Search for the cell housing the specified text and yield its (X, Y) center coordinate. 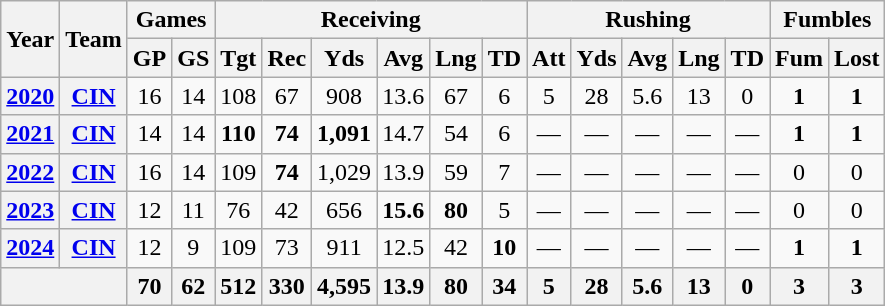
Rec (287, 58)
1,091 (344, 134)
2021 (30, 134)
Receiving (371, 20)
Team (94, 39)
11 (194, 210)
2022 (30, 172)
54 (456, 134)
908 (344, 96)
Games (170, 20)
2020 (30, 96)
110 (238, 134)
Tgt (238, 58)
Lost (857, 58)
GP (149, 58)
62 (194, 286)
10 (504, 248)
34 (504, 286)
512 (238, 286)
73 (287, 248)
59 (456, 172)
14.7 (404, 134)
108 (238, 96)
656 (344, 210)
13.6 (404, 96)
1,029 (344, 172)
Rushing (648, 20)
Year (30, 39)
70 (149, 286)
GS (194, 58)
15.6 (404, 210)
Fumbles (828, 20)
7 (504, 172)
911 (344, 248)
2023 (30, 210)
Att (549, 58)
76 (238, 210)
330 (287, 286)
2024 (30, 248)
9 (194, 248)
12.5 (404, 248)
4,595 (344, 286)
Fum (800, 58)
